Search for the cell housing the specified text and yield its (x, y) center coordinate. 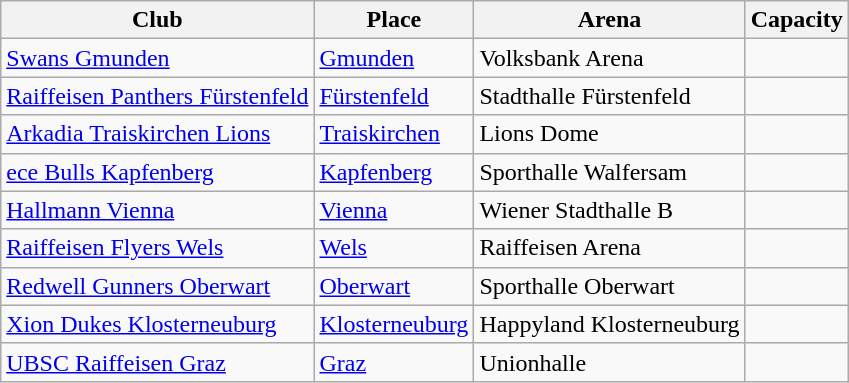
Raiffeisen Arena (610, 248)
Swans Gmunden (158, 58)
Sporthalle Walfersam (610, 172)
Wiener Stadthalle B (610, 210)
Arkadia Traiskirchen Lions (158, 134)
Vienna (394, 210)
Sporthalle Oberwart (610, 286)
Xion Dukes Klosterneuburg (158, 324)
ece Bulls Kapfenberg (158, 172)
Graz (394, 362)
Gmunden (394, 58)
UBSC Raiffeisen Graz (158, 362)
Kapfenberg (394, 172)
Fürstenfeld (394, 96)
Oberwart (394, 286)
Raiffeisen Panthers Fürstenfeld (158, 96)
Wels (394, 248)
Arena (610, 20)
Happyland Klosterneuburg (610, 324)
Capacity (796, 20)
Stadthalle Fürstenfeld (610, 96)
Place (394, 20)
Redwell Gunners Oberwart (158, 286)
Hallmann Vienna (158, 210)
Traiskirchen (394, 134)
Raiffeisen Flyers Wels (158, 248)
Klosterneuburg (394, 324)
Unionhalle (610, 362)
Club (158, 20)
Volksbank Arena (610, 58)
Lions Dome (610, 134)
